Provide the [x, y] coordinate of the cell's center where the given text is located.  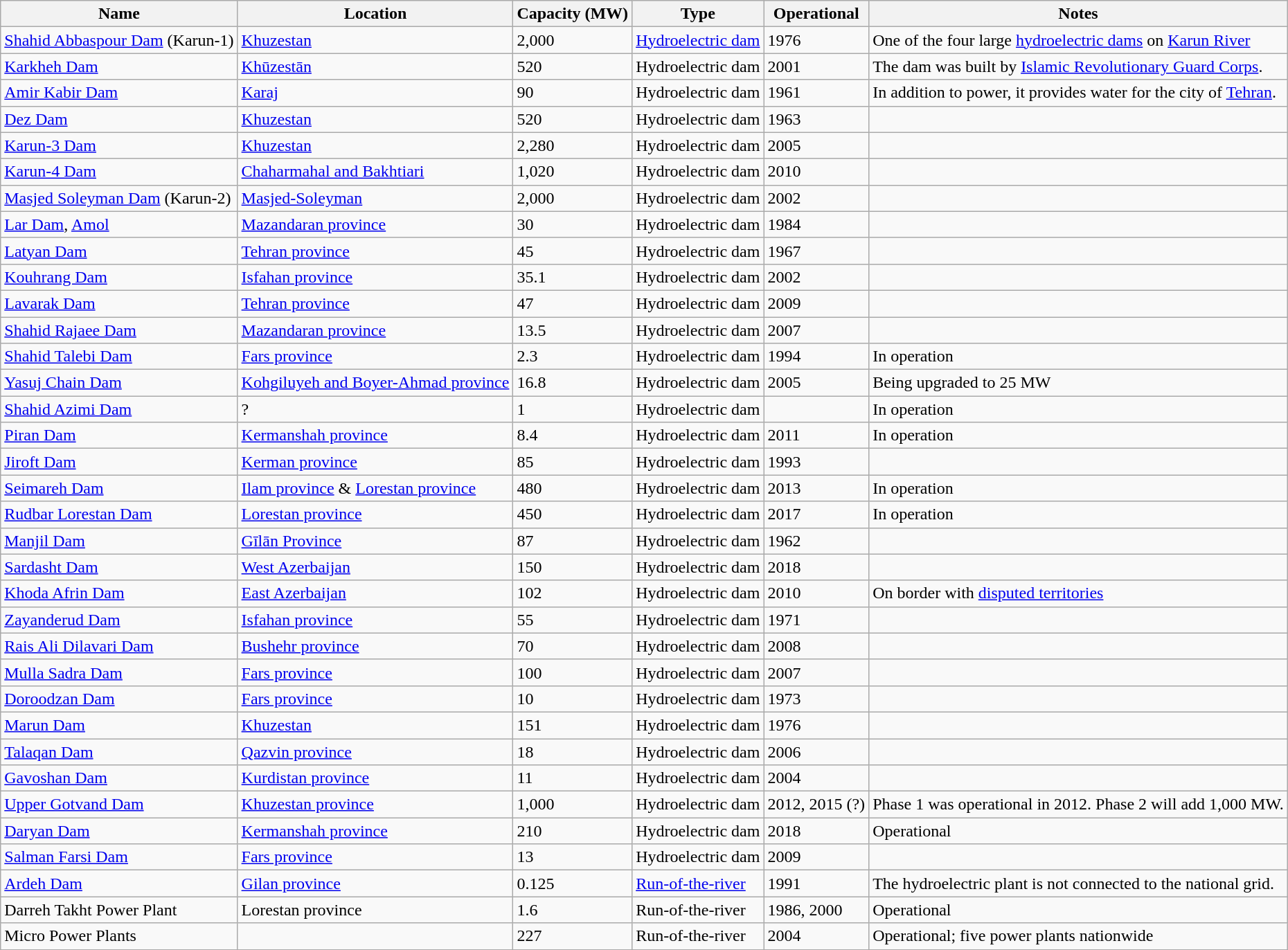
West Azerbaijan [375, 567]
? [375, 409]
Type [698, 14]
11 [573, 778]
Upper Gotvand Dam [119, 805]
Lar Dam, Amol [119, 224]
Capacity (MW) [573, 14]
Latyan Dam [119, 251]
2001 [816, 66]
2,280 [573, 145]
1,000 [573, 805]
Kurdistan province [375, 778]
Rudbar Lorestan Dam [119, 514]
1967 [816, 251]
18 [573, 751]
Zayanderud Dam [119, 620]
100 [573, 672]
1971 [816, 620]
102 [573, 593]
On border with disputed territories [1079, 593]
16.8 [573, 383]
2011 [816, 436]
Masjed Soleyman Dam (Karun-2) [119, 198]
Ardeh Dam [119, 884]
Mulla Sadra Dam [119, 672]
Marun Dam [119, 725]
Karaj [375, 93]
Manjil Dam [119, 541]
30 [573, 224]
Karun-4 Dam [119, 172]
Name [119, 14]
Shahid Talebi Dam [119, 357]
Khoda Afrin Dam [119, 593]
8.4 [573, 436]
Masjed-Soleyman [375, 198]
1962 [816, 541]
2017 [816, 514]
Lavarak Dam [119, 303]
Sardasht Dam [119, 567]
Bushehr province [375, 646]
Location [375, 14]
2006 [816, 751]
2.3 [573, 357]
The hydroelectric plant is not connected to the national grid. [1079, 884]
1.6 [573, 910]
Piran Dam [119, 436]
85 [573, 462]
Darreh Takht Power Plant [119, 910]
Karkheh Dam [119, 66]
150 [573, 567]
210 [573, 831]
1986, 2000 [816, 910]
480 [573, 488]
1991 [816, 884]
2013 [816, 488]
Salman Farsi Dam [119, 857]
Khuzestan province [375, 805]
Seimareh Dam [119, 488]
Shahid Rajaee Dam [119, 330]
0.125 [573, 884]
45 [573, 251]
Rais Ali Dilavari Dam [119, 646]
Gilan province [375, 884]
East Azerbaijan [375, 593]
Gavoshan Dam [119, 778]
Gīlān Province [375, 541]
151 [573, 725]
Chaharmahal and Bakhtiari [375, 172]
10 [573, 699]
Doroodzan Dam [119, 699]
Talaqan Dam [119, 751]
Kerman province [375, 462]
1973 [816, 699]
One of the four large hydroelectric dams on Karun River [1079, 40]
The dam was built by Islamic Revolutionary Guard Corps. [1079, 66]
Karun-3 Dam [119, 145]
Being upgraded to 25 MW [1079, 383]
Kouhrang Dam [119, 277]
Daryan Dam [119, 831]
450 [573, 514]
Phase 1 was operational in 2012. Phase 2 will add 1,000 MW. [1079, 805]
Micro Power Plants [119, 936]
Ilam province & Lorestan province [375, 488]
35.1 [573, 277]
13 [573, 857]
Dez Dam [119, 119]
Jiroft Dam [119, 462]
1 [573, 409]
87 [573, 541]
1,020 [573, 172]
47 [573, 303]
Operational; five power plants nationwide [1079, 936]
Shahid Azimi Dam [119, 409]
13.5 [573, 330]
1984 [816, 224]
1963 [816, 119]
2008 [816, 646]
Notes [1079, 14]
1994 [816, 357]
Khūzestān [375, 66]
In addition to power, it provides water for the city of Tehran. [1079, 93]
70 [573, 646]
227 [573, 936]
1961 [816, 93]
90 [573, 93]
Qazvin province [375, 751]
1993 [816, 462]
55 [573, 620]
Amir Kabir Dam [119, 93]
Shahid Abbaspour Dam (Karun-1) [119, 40]
Kohgiluyeh and Boyer-Ahmad province [375, 383]
2012, 2015 (?) [816, 805]
Yasuj Chain Dam [119, 383]
